Return [X, Y] of the center of cell containing provided text 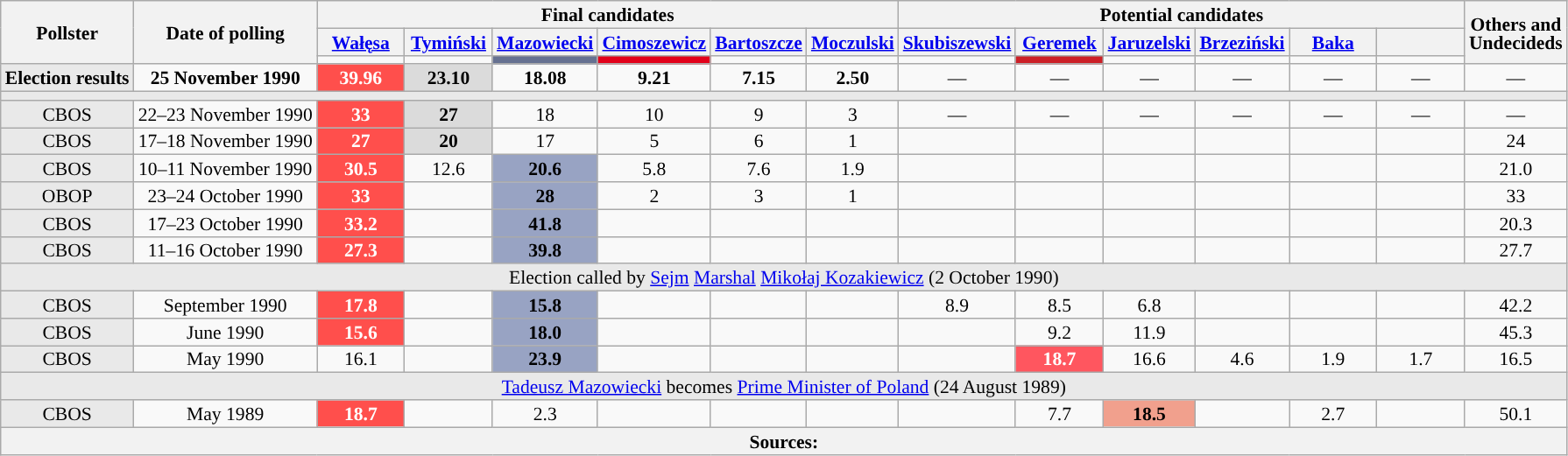
5 [653, 142]
Tymiński [449, 42]
12.6 [449, 168]
41.8 [545, 222]
Brzeziński [1242, 42]
2.3 [545, 413]
24 [1515, 142]
Sources: [784, 441]
8.5 [1059, 305]
18.0 [545, 333]
Moczulski [853, 42]
17–18 November 1990 [226, 142]
30.5 [361, 168]
9 [759, 114]
27.7 [1515, 250]
15.8 [545, 305]
Tadeusz Mazowiecki becomes Prime Minister of Poland (24 August 1989) [784, 387]
23–24 October 1990 [226, 196]
17–23 October 1990 [226, 222]
6 [759, 142]
8.9 [957, 305]
21.0 [1515, 168]
39.8 [545, 250]
Potential candidates [1182, 14]
27.3 [361, 250]
17.8 [361, 305]
7.7 [1059, 413]
5.8 [653, 168]
Baka [1333, 42]
16.1 [361, 359]
Jaruzelski [1149, 42]
9.21 [653, 79]
25 November 1990 [226, 79]
7.6 [759, 168]
17 [545, 142]
22–23 November 1990 [226, 114]
10 [653, 114]
11.9 [1149, 333]
23.10 [449, 79]
OBOP [67, 196]
18.5 [1149, 413]
Election results [67, 79]
Others andUndecideds [1515, 32]
50.1 [1515, 413]
16.6 [1149, 359]
45.3 [1515, 333]
11–16 October 1990 [226, 250]
18.08 [545, 79]
2.50 [853, 79]
Bartoszcze [759, 42]
15.6 [361, 333]
20.3 [1515, 222]
7.15 [759, 79]
1.7 [1421, 359]
May 1990 [226, 359]
16.5 [1515, 359]
28 [545, 196]
20.6 [545, 168]
4.6 [1242, 359]
Pollster [67, 32]
6.8 [1149, 305]
May 1989 [226, 413]
Date of polling [226, 32]
10–11 November 1990 [226, 168]
Skubiszewski [957, 42]
Geremek [1059, 42]
9.2 [1059, 333]
39.96 [361, 79]
33.2 [361, 222]
Final candidates [608, 14]
September 1990 [226, 305]
18 [545, 114]
Election called by Sejm Marshal Mikołaj Kozakiewicz (2 October 1990) [784, 278]
Mazowiecki [545, 42]
Cimoszewicz [653, 42]
Wałęsa [361, 42]
2.7 [1333, 413]
23.9 [545, 359]
42.2 [1515, 305]
June 1990 [226, 333]
2 [653, 196]
20 [449, 142]
